Detect which cell encompasses the target text, then output its (X, Y) center coordinate. 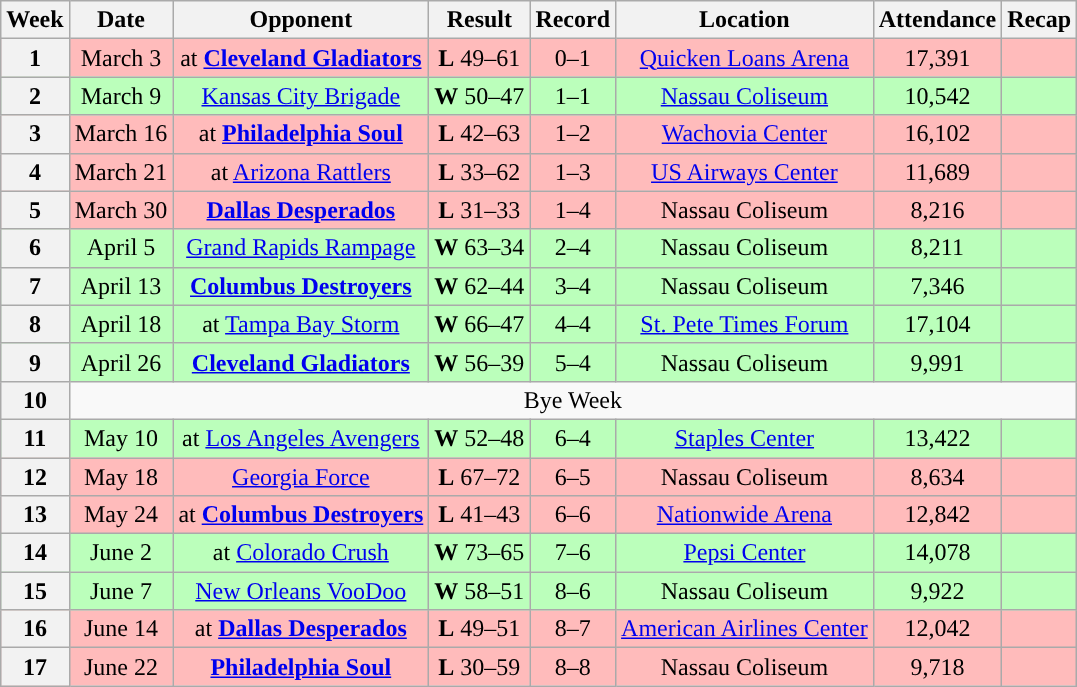
St. Pete Times Forum (745, 324)
1–4 (573, 210)
L 41–43 (480, 515)
W 58–51 (480, 591)
Wachovia Center (745, 134)
13,422 (937, 438)
March 3 (121, 58)
6–6 (573, 515)
2 (35, 96)
US Airways Center (745, 172)
L 30–59 (480, 667)
3 (35, 134)
June 14 (121, 629)
Georgia Force (301, 477)
Kansas City Brigade (301, 96)
April 13 (121, 286)
L 42–63 (480, 134)
15 (35, 591)
1–1 (573, 96)
L 49–51 (480, 629)
April 26 (121, 362)
1 (35, 58)
11,689 (937, 172)
6 (35, 248)
8–7 (573, 629)
16,102 (937, 134)
L 33–62 (480, 172)
Grand Rapids Rampage (301, 248)
April 18 (121, 324)
4–4 (573, 324)
17 (35, 667)
Recap (1040, 20)
W 66–47 (480, 324)
11 (35, 438)
Week (35, 20)
W 63–34 (480, 248)
at Philadelphia Soul (301, 134)
L 31–33 (480, 210)
Result (480, 20)
8,634 (937, 477)
9,991 (937, 362)
9,718 (937, 667)
6–4 (573, 438)
13 (35, 515)
1–2 (573, 134)
at Tampa Bay Storm (301, 324)
June 22 (121, 667)
9 (35, 362)
Pepsi Center (745, 553)
at Colorado Crush (301, 553)
14,078 (937, 553)
W 62–44 (480, 286)
8,216 (937, 210)
Dallas Desperados (301, 210)
8 (35, 324)
14 (35, 553)
March 21 (121, 172)
W 52–48 (480, 438)
12,042 (937, 629)
April 5 (121, 248)
at Columbus Destroyers (301, 515)
March 16 (121, 134)
Nationwide Arena (745, 515)
Philadelphia Soul (301, 667)
7–6 (573, 553)
Opponent (301, 20)
June 7 (121, 591)
1–3 (573, 172)
at Cleveland Gladiators (301, 58)
9,922 (937, 591)
Location (745, 20)
May 24 (121, 515)
American Airlines Center (745, 629)
10,542 (937, 96)
5 (35, 210)
W 50–47 (480, 96)
Bye Week (573, 400)
16 (35, 629)
New Orleans VooDoo (301, 591)
Staples Center (745, 438)
Columbus Destroyers (301, 286)
12,842 (937, 515)
March 30 (121, 210)
8–8 (573, 667)
7 (35, 286)
W 56–39 (480, 362)
4 (35, 172)
Cleveland Gladiators (301, 362)
March 9 (121, 96)
12 (35, 477)
2–4 (573, 248)
0–1 (573, 58)
5–4 (573, 362)
May 10 (121, 438)
Record (573, 20)
17,391 (937, 58)
Date (121, 20)
3–4 (573, 286)
at Los Angeles Avengers (301, 438)
Quicken Loans Arena (745, 58)
at Arizona Rattlers (301, 172)
10 (35, 400)
6–5 (573, 477)
May 18 (121, 477)
June 2 (121, 553)
Attendance (937, 20)
8–6 (573, 591)
17,104 (937, 324)
at Dallas Desperados (301, 629)
8,211 (937, 248)
L 49–61 (480, 58)
L 67–72 (480, 477)
7,346 (937, 286)
W 73–65 (480, 553)
